Determine the [X, Y] coordinate at the center of the cell enclosing the given text.  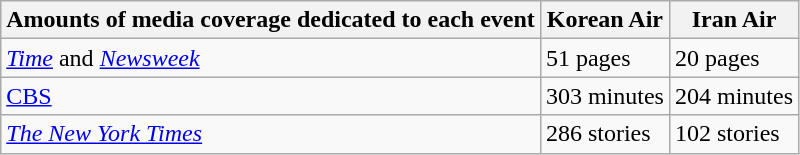
303 minutes [604, 96]
Amounts of media coverage dedicated to each event [271, 20]
Iran Air [734, 20]
Time and Newsweek [271, 58]
The New York Times [271, 134]
Korean Air [604, 20]
286 stories [604, 134]
204 minutes [734, 96]
51 pages [604, 58]
102 stories [734, 134]
CBS [271, 96]
20 pages [734, 58]
